Identify which cell holds the provided text, then report its (x, y) central coordinate. 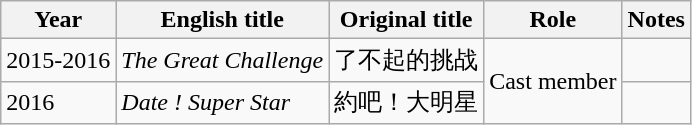
English title (222, 20)
2016 (58, 102)
The Great Challenge (222, 60)
Cast member (553, 82)
2015-2016 (58, 60)
約吧！大明星 (406, 102)
Role (553, 20)
Date ! Super Star (222, 102)
Original title (406, 20)
Year (58, 20)
了不起的挑战 (406, 60)
Notes (656, 20)
